Search for the cell housing the specified text and yield its (x, y) center coordinate. 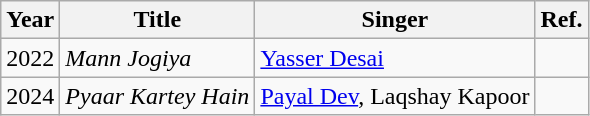
Pyaar Kartey Hain (158, 96)
Year (30, 20)
Ref. (562, 20)
2022 (30, 58)
Payal Dev, Laqshay Kapoor (395, 96)
Singer (395, 20)
Mann Jogiya (158, 58)
2024 (30, 96)
Yasser Desai (395, 58)
Title (158, 20)
